Output the (x, y) coordinate of the center of the cell containing the given text.  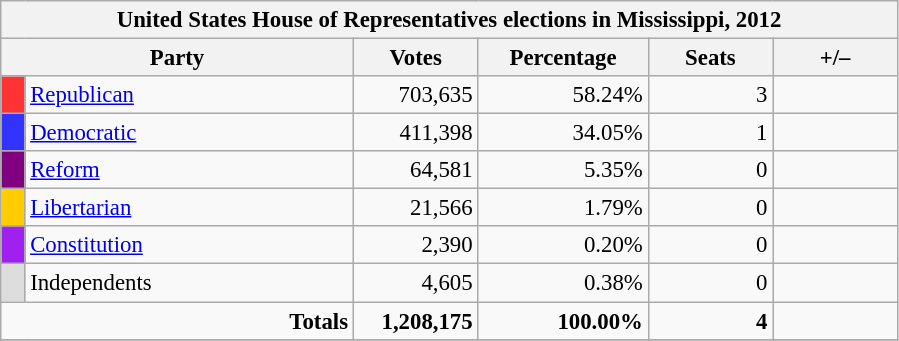
Republican (189, 95)
4 (710, 321)
2,390 (416, 245)
100.00% (563, 321)
Reform (189, 170)
Percentage (563, 58)
34.05% (563, 133)
58.24% (563, 95)
United States House of Representatives elections in Mississippi, 2012 (450, 20)
Seats (710, 58)
Votes (416, 58)
1.79% (563, 208)
Independents (189, 283)
Constitution (189, 245)
1 (710, 133)
1,208,175 (416, 321)
Democratic (189, 133)
4,605 (416, 283)
+/– (836, 58)
Libertarian (189, 208)
411,398 (416, 133)
0.20% (563, 245)
Totals (178, 321)
703,635 (416, 95)
21,566 (416, 208)
0.38% (563, 283)
Party (178, 58)
64,581 (416, 170)
5.35% (563, 170)
3 (710, 95)
